Scan for the cell matching the given text and deliver its [x, y] coordinate at center. 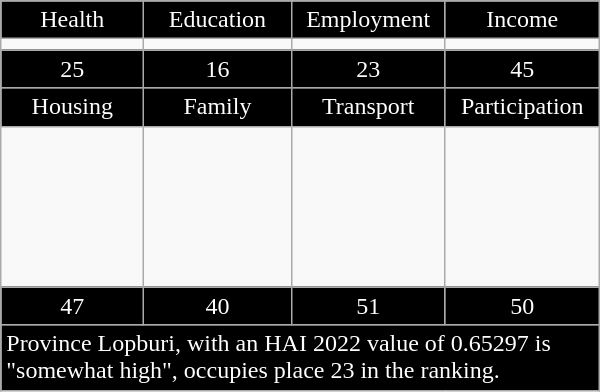
Family [218, 107]
40 [218, 306]
Employment [368, 20]
16 [218, 69]
51 [368, 306]
Health [72, 20]
Income [522, 20]
50 [522, 306]
45 [522, 69]
Participation [522, 107]
25 [72, 69]
Housing [72, 107]
Province Lopburi, with an HAI 2022 value of 0.65297 is "somewhat high", occupies place 23 in the ranking. [300, 358]
47 [72, 306]
Transport [368, 107]
Education [218, 20]
23 [368, 69]
